From the cell containing the given text, extract its center point as (x, y) coordinate. 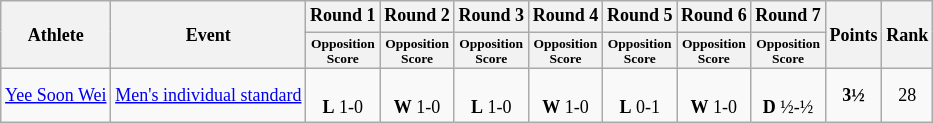
Round 5 (640, 16)
28 (908, 96)
Men's individual standard (208, 96)
Round 7 (788, 16)
Round 2 (417, 16)
3½ (854, 96)
Round 6 (714, 16)
L 0-1 (640, 96)
Round 3 (491, 16)
Round 1 (343, 16)
Athlete (56, 35)
Rank (908, 35)
Event (208, 35)
Round 4 (565, 16)
Yee Soon Wei (56, 96)
Points (854, 35)
D ½-½ (788, 96)
